Find where the given text appears and provide that cell's center as (x, y) coordinate. 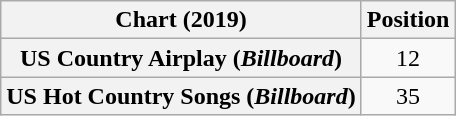
12 (408, 58)
35 (408, 96)
US Hot Country Songs (Billboard) (181, 96)
US Country Airplay (Billboard) (181, 58)
Position (408, 20)
Chart (2019) (181, 20)
